For the text-containing cell, return its midpoint in [x, y] coordinate format. 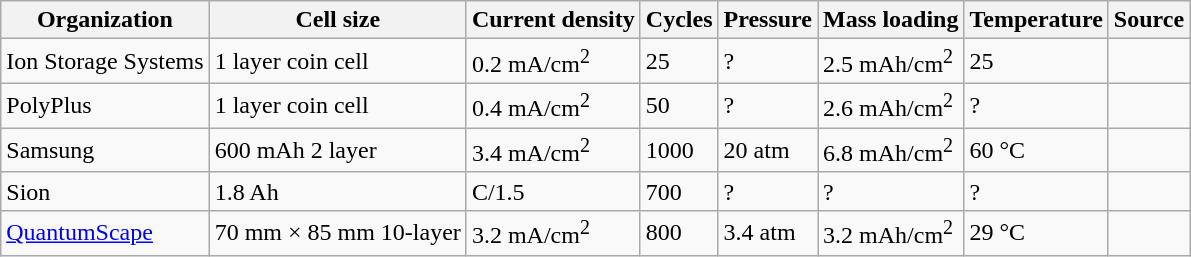
50 [679, 106]
6.8 mAh/cm2 [891, 150]
PolyPlus [105, 106]
3.2 mA/cm2 [553, 234]
Mass loading [891, 20]
C/1.5 [553, 191]
2.5 mAh/cm2 [891, 62]
Samsung [105, 150]
600 mAh 2 layer [338, 150]
3.4 atm [768, 234]
0.2 mA/cm2 [553, 62]
Ion Storage Systems [105, 62]
Current density [553, 20]
2.6 mAh/cm2 [891, 106]
Organization [105, 20]
Cycles [679, 20]
60 °C [1036, 150]
1000 [679, 150]
Pressure [768, 20]
20 atm [768, 150]
70 mm × 85 mm 10-layer [338, 234]
29 °C [1036, 234]
3.2 mAh/cm2 [891, 234]
Source [1148, 20]
3.4 mA/cm2 [553, 150]
Temperature [1036, 20]
1.8 Ah [338, 191]
Cell size [338, 20]
0.4 mA/cm2 [553, 106]
700 [679, 191]
800 [679, 234]
QuantumScape [105, 234]
Sion [105, 191]
